Return the [x, y] coordinate for the center point of the cell that contains the specified text.  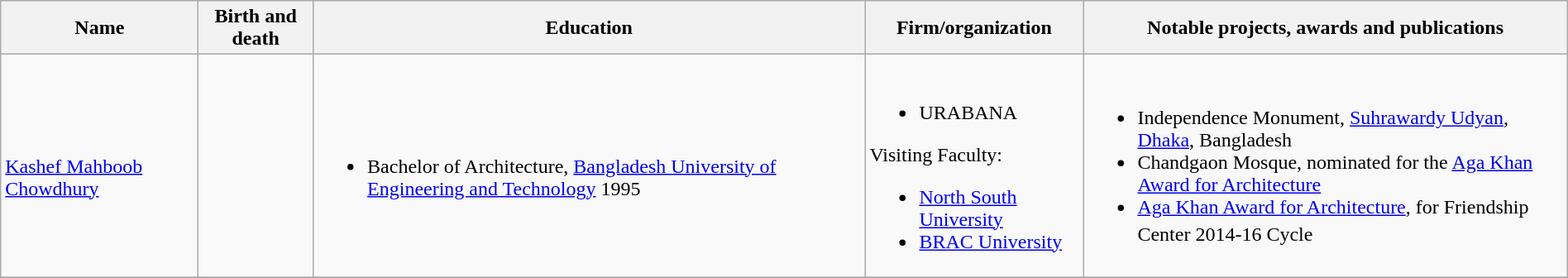
Birth and death [256, 28]
URABANA Visiting Faculty:North South UniversityBRAC University [974, 165]
Kashef Mahboob Chowdhury [99, 165]
Notable projects, awards and publications [1325, 28]
Name [99, 28]
Firm/organization [974, 28]
Education [589, 28]
Bachelor of Architecture, Bangladesh University of Engineering and Technology 1995 [589, 165]
